Determine the (X, Y) coordinate at the center of the cell enclosing the given text.  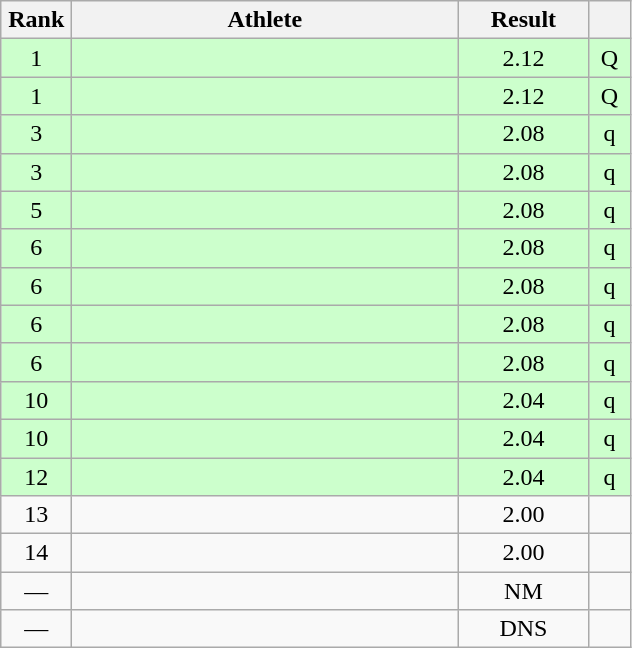
Athlete (265, 20)
Result (524, 20)
12 (36, 477)
5 (36, 210)
14 (36, 553)
13 (36, 515)
Rank (36, 20)
DNS (524, 629)
NM (524, 591)
